Search for the cell housing the specified text and yield its [x, y] center coordinate. 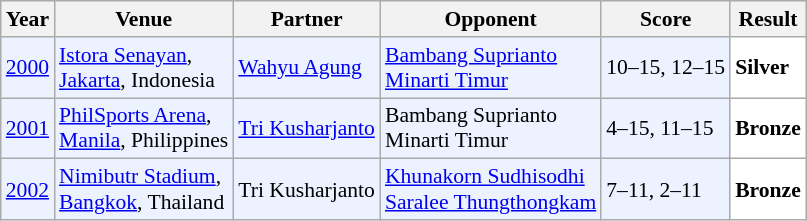
4–15, 11–15 [666, 128]
Score [666, 19]
2001 [28, 128]
Result [768, 19]
Nimibutr Stadium,Bangkok, Thailand [144, 190]
Year [28, 19]
2000 [28, 68]
Silver [768, 68]
Venue [144, 19]
7–11, 2–11 [666, 190]
10–15, 12–15 [666, 68]
Khunakorn Sudhisodhi Saralee Thungthongkam [490, 190]
Wahyu Agung [306, 68]
PhilSports Arena,Manila, Philippines [144, 128]
Partner [306, 19]
Opponent [490, 19]
2002 [28, 190]
Istora Senayan,Jakarta, Indonesia [144, 68]
